For the text-containing cell, return its midpoint in [X, Y] coordinate format. 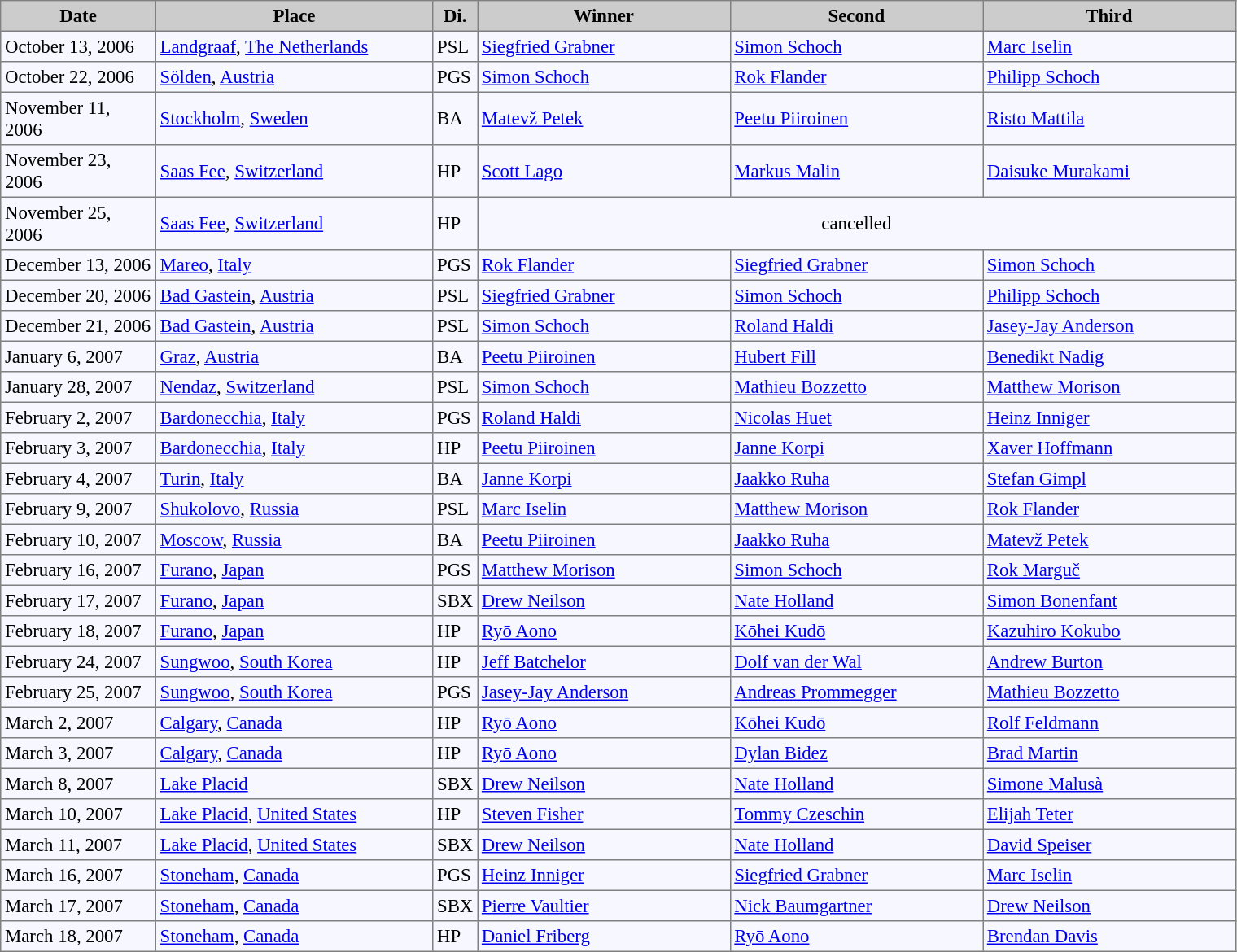
February 10, 2007 [78, 539]
Lake Placid [294, 784]
Third [1109, 16]
Stockholm, Sweden [294, 118]
Winner [604, 16]
Nick Baumgartner [856, 906]
Turin, Italy [294, 478]
Date [78, 16]
Simon Bonenfant [1109, 600]
Simone Malusà [1109, 784]
February 25, 2007 [78, 692]
Xaver Hoffmann [1109, 448]
cancelled [857, 223]
Steven Fisher [604, 814]
November 11, 2006 [78, 118]
March 18, 2007 [78, 937]
Sölden, Austria [294, 77]
Scott Lago [604, 171]
March 16, 2007 [78, 876]
February 24, 2007 [78, 662]
Graz, Austria [294, 356]
Dylan Bidez [856, 753]
Stefan Gimpl [1109, 478]
Pierre Vaultier [604, 906]
Tommy Czeschin [856, 814]
December 20, 2006 [78, 295]
February 17, 2007 [78, 600]
Kazuhiro Kokubo [1109, 631]
December 13, 2006 [78, 265]
Nicolas Huet [856, 417]
Rolf Feldmann [1109, 723]
March 10, 2007 [78, 814]
Mareo, Italy [294, 265]
Benedikt Nadig [1109, 356]
February 18, 2007 [78, 631]
Daniel Friberg [604, 937]
Elijah Teter [1109, 814]
November 23, 2006 [78, 171]
Shukolovo, Russia [294, 509]
March 8, 2007 [78, 784]
Jeff Batchelor [604, 662]
October 13, 2006 [78, 46]
David Speiser [1109, 845]
March 11, 2007 [78, 845]
January 28, 2007 [78, 387]
Markus Malin [856, 171]
Hubert Fill [856, 356]
October 22, 2006 [78, 77]
Brendan Davis [1109, 937]
Risto Mattila [1109, 118]
Brad Martin [1109, 753]
Dolf van der Wal [856, 662]
Di. [456, 16]
Place [294, 16]
Landgraaf, The Netherlands [294, 46]
Andrew Burton [1109, 662]
Daisuke Murakami [1109, 171]
Nendaz, Switzerland [294, 387]
March 3, 2007 [78, 753]
February 16, 2007 [78, 570]
Rok Marguč [1109, 570]
March 2, 2007 [78, 723]
December 21, 2006 [78, 326]
February 2, 2007 [78, 417]
November 25, 2006 [78, 223]
March 17, 2007 [78, 906]
February 9, 2007 [78, 509]
January 6, 2007 [78, 356]
Second [856, 16]
February 4, 2007 [78, 478]
Andreas Prommegger [856, 692]
Moscow, Russia [294, 539]
February 3, 2007 [78, 448]
